Determine the (X, Y) coordinate at the center of the cell enclosing the given text.  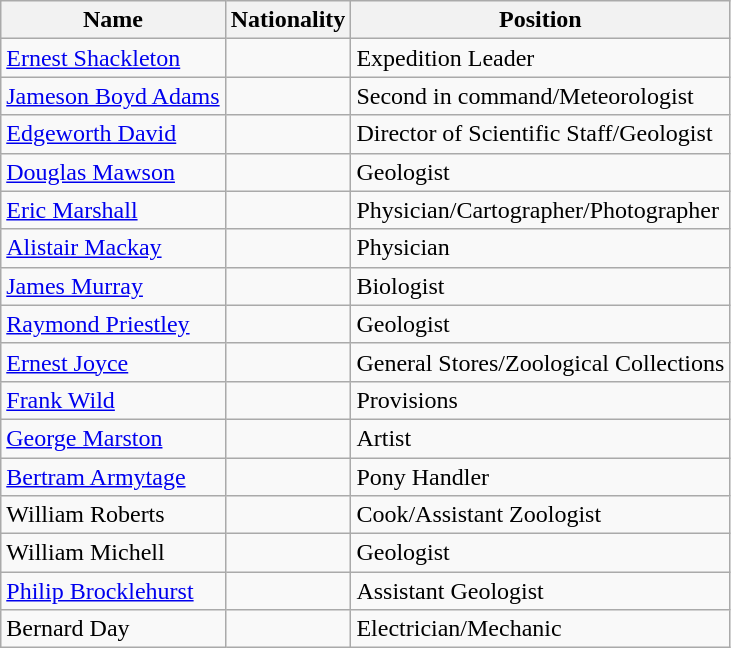
Position (540, 20)
Physician/Cartographer/Photographer (540, 210)
Pony Handler (540, 477)
Cook/Assistant Zoologist (540, 515)
William Roberts (113, 515)
Jameson Boyd Adams (113, 96)
Provisions (540, 400)
Artist (540, 438)
Electrician/Mechanic (540, 629)
Second in command/Meteorologist (540, 96)
Edgeworth David (113, 134)
Eric Marshall (113, 210)
Biologist (540, 286)
Alistair Mackay (113, 248)
Nationality (288, 20)
Philip Brocklehurst (113, 591)
Frank Wild (113, 400)
Ernest Joyce (113, 362)
Physician (540, 248)
Bertram Armytage (113, 477)
General Stores/Zoological Collections (540, 362)
Ernest Shackleton (113, 58)
William Michell (113, 553)
George Marston (113, 438)
Name (113, 20)
Director of Scientific Staff/Geologist (540, 134)
James Murray (113, 286)
Douglas Mawson (113, 172)
Bernard Day (113, 629)
Expedition Leader (540, 58)
Assistant Geologist (540, 591)
Raymond Priestley (113, 324)
